Search for the cell housing the specified text and yield its [x, y] center coordinate. 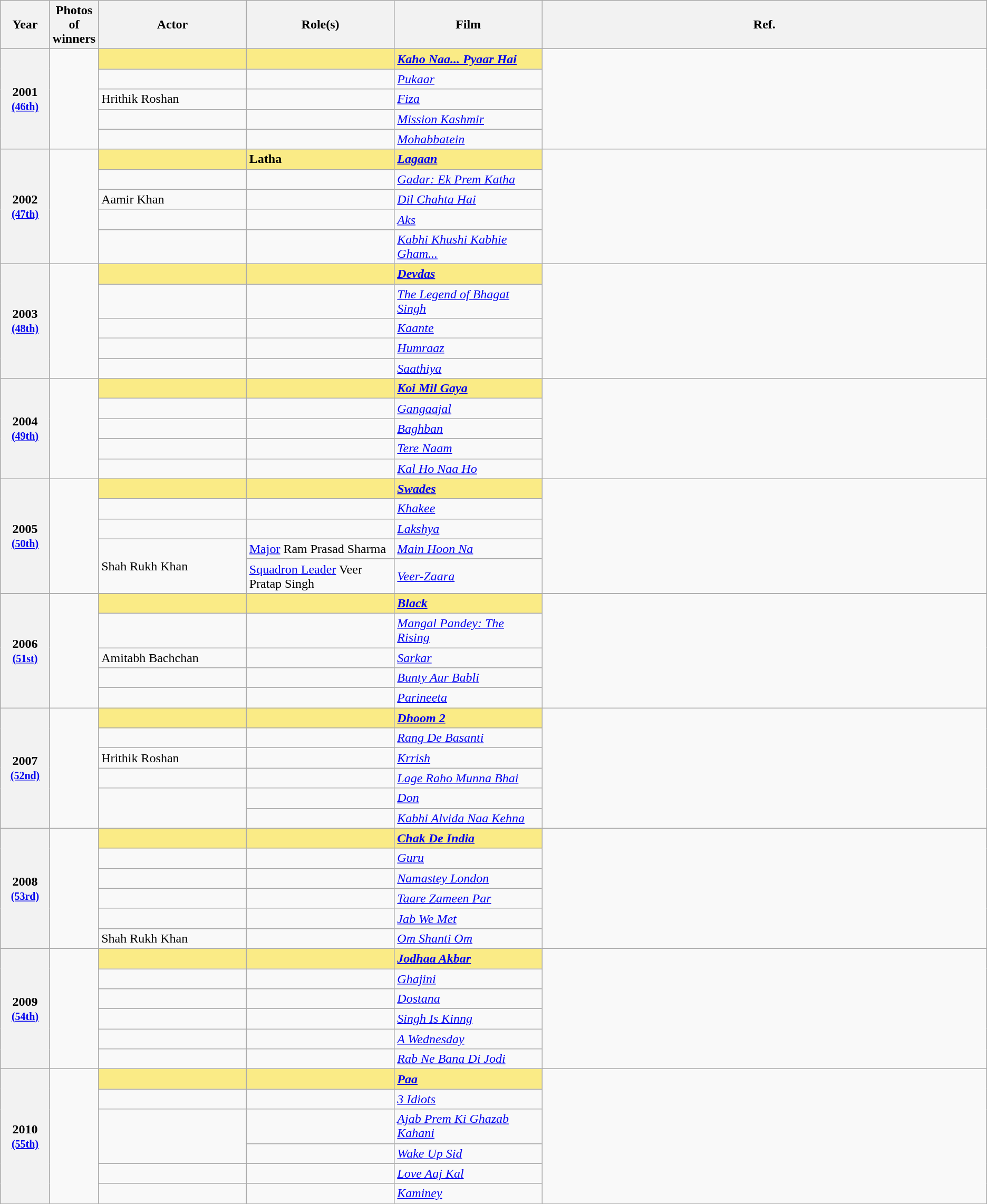
Om Shanti Om [468, 938]
Dil Chahta Hai [468, 199]
Bunty Aur Babli [468, 678]
Koi Mil Gaya [468, 389]
2003 (48th) [25, 321]
Mission Kashmir [468, 119]
Gadar: Ek Prem Katha [468, 179]
Baghban [468, 429]
Saathiya [468, 368]
Kabhi Khushi Kabhie Gham... [468, 247]
The Legend of Bhagat Singh [468, 300]
Guru [468, 858]
Taare Zameen Par [468, 898]
Aamir Khan [173, 199]
Namastey London [468, 878]
Jab We Met [468, 918]
Squadron Leader Veer Pratap Singh [321, 576]
Pukaar [468, 79]
Ajab Prem Ki Ghazab Kahani [468, 1126]
Paa [468, 1079]
2007 (52nd) [25, 768]
Veer-Zaara [468, 576]
2010 (55th) [25, 1137]
2009 (54th) [25, 1008]
2002 (47th) [25, 207]
Gangaajal [468, 409]
Singh Is Kinng [468, 1019]
Ref. [765, 25]
Black [468, 603]
Dostana [468, 999]
3 Idiots [468, 1099]
Rang De Basanti [468, 738]
Latha [321, 159]
Devdas [468, 274]
A Wednesday [468, 1039]
Year [25, 25]
Love Aaj Kal [468, 1173]
Major Ram Prasad Sharma [321, 549]
Kaminey [468, 1193]
Photos of winners [74, 25]
Amitabh Bachchan [173, 657]
Kaho Naa... Pyaar Hai [468, 59]
Dhoom 2 [468, 718]
2008 (53rd) [25, 888]
Rab Ne Bana Di Jodi [468, 1059]
Humraaz [468, 348]
Don [468, 798]
Lage Raho Munna Bhai [468, 778]
Parineeta [468, 698]
Ghajini [468, 979]
2006 (51st) [25, 650]
Fiza [468, 99]
2001 (46th) [25, 99]
Kal Ho Naa Ho [468, 469]
Tere Naam [468, 449]
Krrish [468, 758]
Mangal Pandey: The Rising [468, 630]
Swades [468, 489]
Lagaan [468, 159]
Khakee [468, 509]
Mohabbatein [468, 139]
Kabhi Alvida Naa Kehna [468, 818]
Sarkar [468, 657]
Film [468, 25]
Kaante [468, 328]
Aks [468, 219]
Role(s) [321, 25]
Wake Up Sid [468, 1153]
Main Hoon Na [468, 549]
2005 (50th) [25, 536]
Actor [173, 25]
2004 (49th) [25, 429]
Chak De India [468, 838]
Jodhaa Akbar [468, 958]
Lakshya [468, 529]
